Determine the [x, y] coordinate at the center of the cell enclosing the given text.  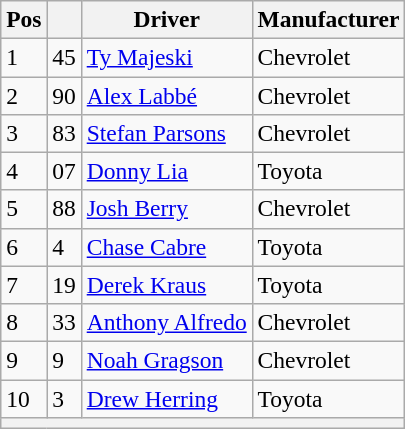
Ty Majeski [166, 57]
Anthony Alfredo [166, 322]
Alex Labbé [166, 95]
10 [24, 398]
Stefan Parsons [166, 133]
Pos [24, 19]
5 [24, 209]
33 [64, 322]
2 [24, 95]
Driver [166, 19]
Donny Lia [166, 171]
7 [24, 285]
19 [64, 285]
1 [24, 57]
8 [24, 322]
Manufacturer [328, 19]
Derek Kraus [166, 285]
Drew Herring [166, 398]
6 [24, 247]
88 [64, 209]
07 [64, 171]
Josh Berry [166, 209]
Noah Gragson [166, 360]
Chase Cabre [166, 247]
83 [64, 133]
45 [64, 57]
90 [64, 95]
